From the cell containing the given text, extract its center point as [x, y] coordinate. 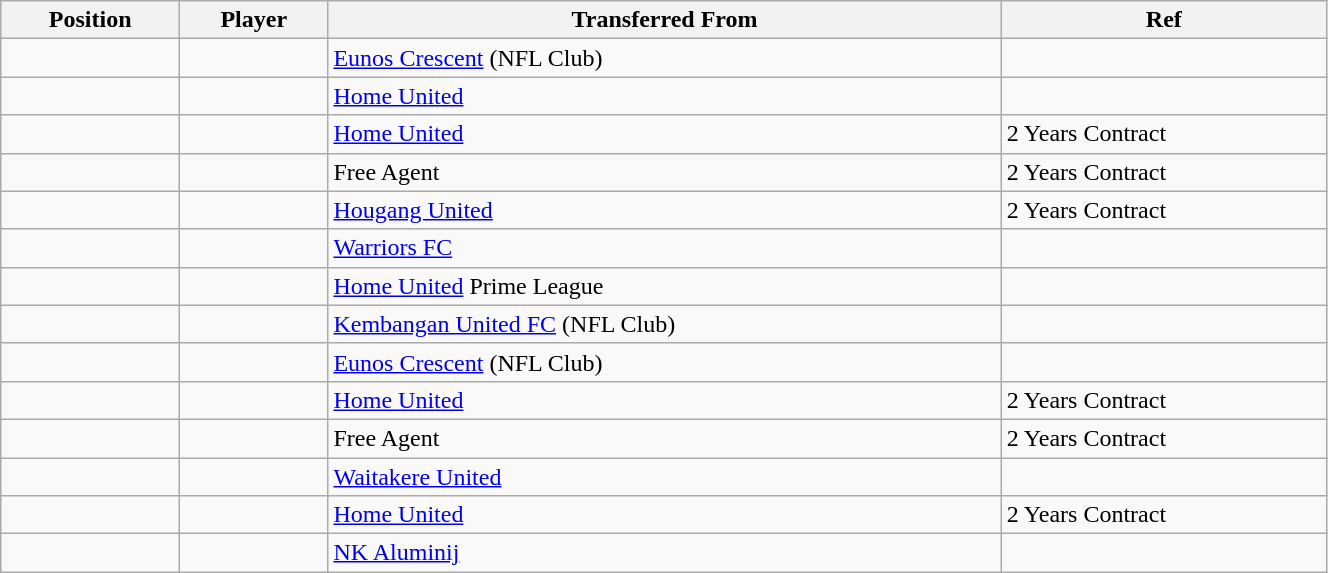
Hougang United [664, 210]
Transferred From [664, 20]
Warriors FC [664, 248]
Kembangan United FC (NFL Club) [664, 324]
Waitakere United [664, 477]
Home United Prime League [664, 286]
NK Aluminij [664, 553]
Player [254, 20]
Ref [1164, 20]
Position [90, 20]
